Output the (x, y) coordinate of the center of the cell containing the given text.  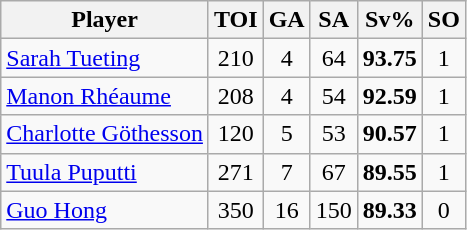
Guo Hong (105, 210)
271 (236, 172)
Sarah Tueting (105, 58)
64 (334, 58)
GA (286, 20)
Charlotte Göthesson (105, 134)
SO (444, 20)
7 (286, 172)
54 (334, 96)
5 (286, 134)
TOI (236, 20)
53 (334, 134)
16 (286, 210)
92.59 (390, 96)
350 (236, 210)
0 (444, 210)
89.33 (390, 210)
210 (236, 58)
120 (236, 134)
93.75 (390, 58)
90.57 (390, 134)
150 (334, 210)
67 (334, 172)
Sv% (390, 20)
SA (334, 20)
Manon Rhéaume (105, 96)
Tuula Puputti (105, 172)
Player (105, 20)
89.55 (390, 172)
208 (236, 96)
